For the text-containing cell, return its midpoint in [X, Y] coordinate format. 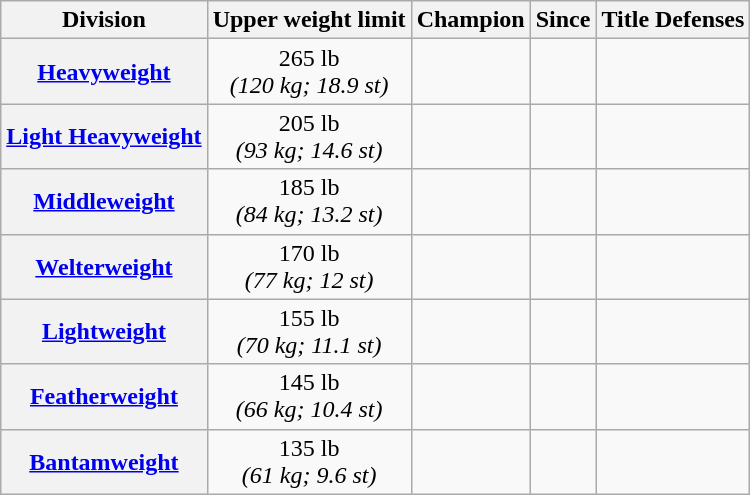
Title Defenses [673, 20]
Heavyweight [104, 72]
145 lb(66 kg; 10.4 st) [309, 396]
Light Heavyweight [104, 136]
265 lb(120 kg; 18.9 st) [309, 72]
170 lb(77 kg; 12 st) [309, 266]
Middleweight [104, 202]
155 lb(70 kg; 11.1 st) [309, 332]
Upper weight limit [309, 20]
185 lb(84 kg; 13.2 st) [309, 202]
Champion [470, 20]
205 lb(93 kg; 14.6 st) [309, 136]
Lightweight [104, 332]
Bantamweight [104, 462]
Featherweight [104, 396]
135 lb(61 kg; 9.6 st) [309, 462]
Welterweight [104, 266]
Since [563, 20]
Division [104, 20]
